Locate the cell with the specified text and output its (x, y) center coordinate. 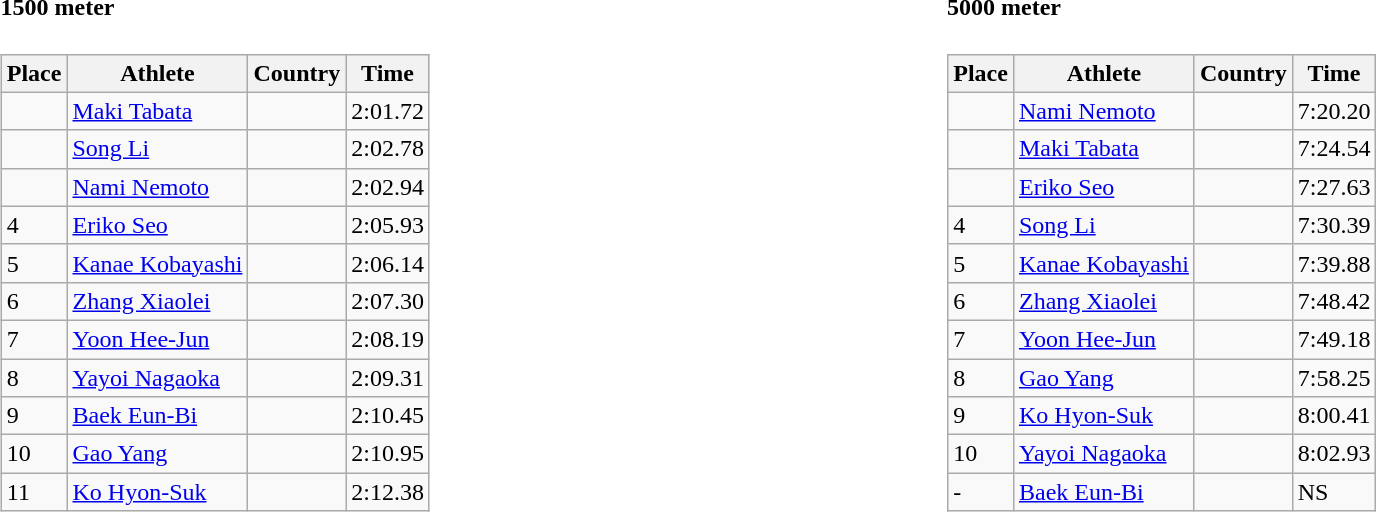
2:02.78 (388, 149)
8:00.41 (1334, 416)
2:01.72 (388, 111)
8:02.93 (1334, 454)
7:48.42 (1334, 301)
2:08.19 (388, 339)
2:10.45 (388, 416)
7:24.54 (1334, 149)
2:09.31 (388, 378)
2:06.14 (388, 263)
7:39.88 (1334, 263)
NS (1334, 492)
2:10.95 (388, 454)
11 (34, 492)
- (981, 492)
2:05.93 (388, 225)
7:30.39 (1334, 225)
7:58.25 (1334, 378)
2:12.38 (388, 492)
7:49.18 (1334, 339)
7:20.20 (1334, 111)
2:02.94 (388, 187)
2:07.30 (388, 301)
7:27.63 (1334, 187)
